Scan for the cell matching the given text and deliver its [x, y] coordinate at center. 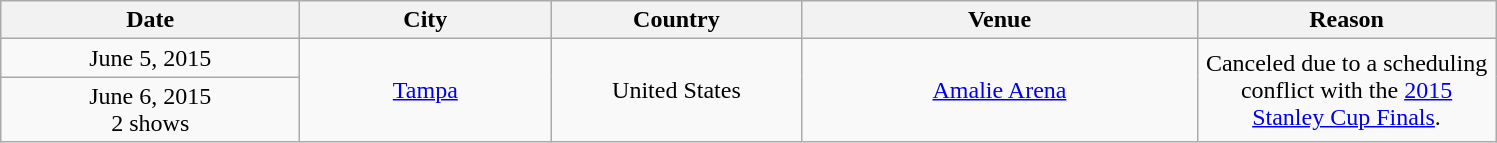
City [426, 20]
June 5, 2015 [150, 58]
Reason [1346, 20]
Tampa [426, 90]
Amalie Arena [1000, 90]
Canceled due to a scheduling conflict with the 2015 Stanley Cup Finals. [1346, 90]
June 6, 20152 shows [150, 110]
Country [676, 20]
United States [676, 90]
Venue [1000, 20]
Date [150, 20]
